Identify which cell holds the provided text, then report its [X, Y] central coordinate. 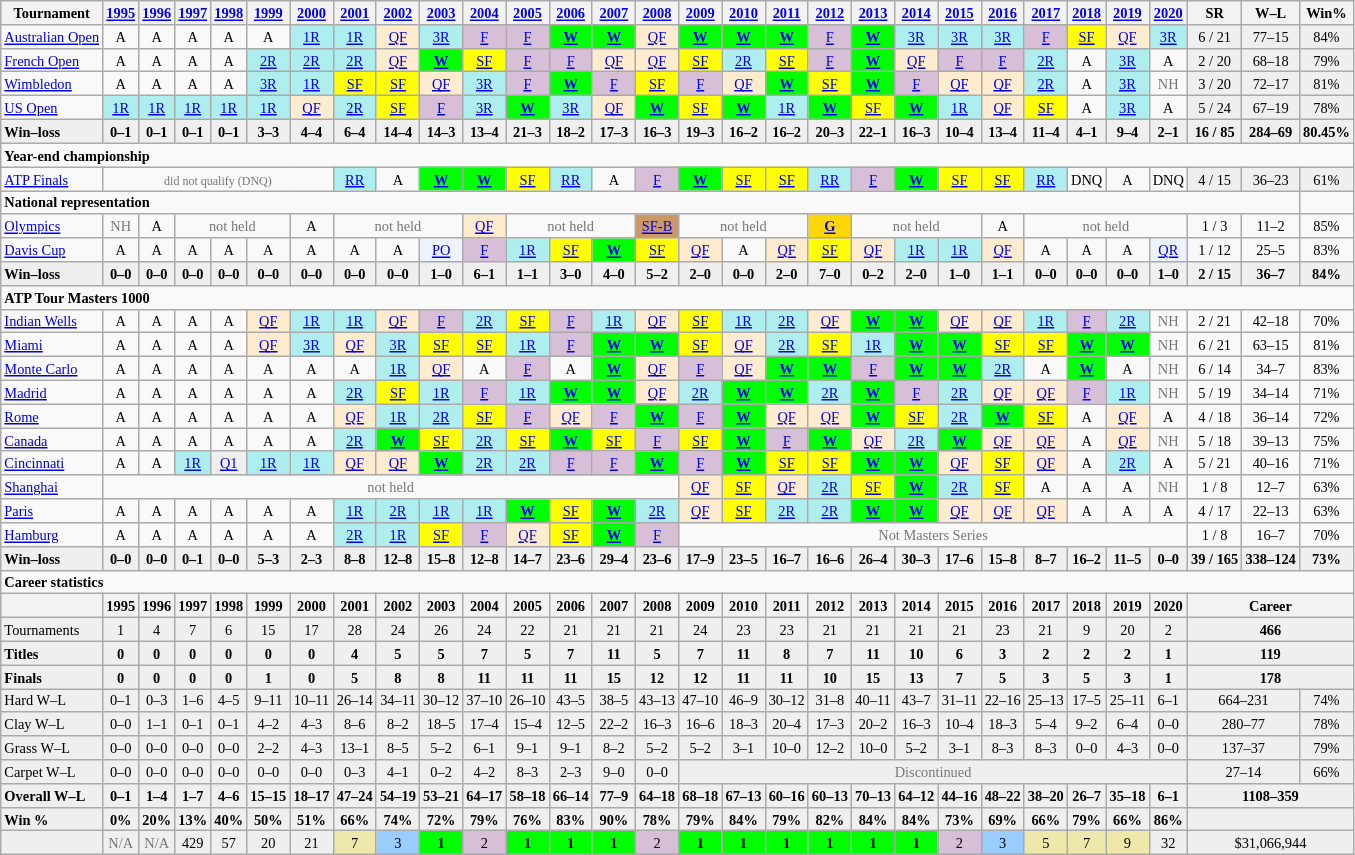
26–10 [528, 700]
5 / 18 [1214, 439]
60–16 [786, 795]
36–7 [1271, 273]
76% [528, 819]
10–11 [312, 700]
22–2 [614, 724]
54–19 [398, 795]
4 / 15 [1214, 178]
Wimbledon [52, 84]
22–13 [1271, 510]
11–5 [1128, 558]
9–0 [614, 771]
1 / 12 [1214, 250]
77–15 [1271, 36]
34–11 [398, 700]
5 / 21 [1214, 463]
QR [1168, 250]
0% [121, 819]
4–4 [312, 131]
Clay W–L [52, 724]
26–14 [354, 700]
26–7 [1086, 795]
14–7 [528, 558]
86% [1168, 819]
Titles [52, 653]
57 [229, 842]
38–5 [614, 700]
40% [229, 819]
75% [1326, 439]
70–13 [872, 795]
W–L [1271, 12]
69% [1002, 819]
Grass W–L [52, 748]
40–11 [872, 700]
Career statistics [678, 582]
60–13 [830, 795]
$31,066,944 [1270, 842]
43–13 [656, 700]
Madrid [52, 392]
14–3 [440, 131]
PO [440, 250]
66–14 [570, 795]
7–0 [830, 273]
26 [440, 629]
Overall W–L [52, 795]
13 [916, 676]
National representation [650, 202]
64–17 [484, 795]
63–15 [1271, 344]
Not Masters Series [934, 534]
12–7 [1271, 487]
64–12 [916, 795]
15–15 [268, 795]
47–24 [354, 795]
9–4 [1128, 131]
26–4 [872, 558]
5–4 [1046, 724]
5 / 19 [1214, 392]
20–3 [830, 131]
13% [193, 819]
18–5 [440, 724]
2 / 20 [1214, 60]
1–7 [193, 795]
ATP Tour Masters 1000 [678, 297]
1–6 [193, 700]
61% [1326, 178]
Career [1270, 605]
43–7 [916, 700]
90% [614, 819]
20% [157, 819]
72–17 [1271, 84]
67–19 [1271, 107]
44–16 [960, 795]
3–0 [570, 273]
2–2 [268, 748]
22 [528, 629]
27–14 [1243, 771]
38–20 [1046, 795]
Win% [1326, 12]
4–0 [614, 273]
11–2 [1271, 226]
31–11 [960, 700]
4–5 [229, 700]
17–9 [700, 558]
9–11 [268, 700]
5–3 [268, 558]
466 [1270, 629]
429 [193, 842]
46–9 [744, 700]
58–18 [528, 795]
SR [1214, 12]
119 [1270, 653]
8–5 [398, 748]
Olympics [52, 226]
8–6 [354, 724]
80.45% [1326, 131]
178 [1270, 676]
SF-B [656, 226]
51% [312, 819]
25–11 [1128, 700]
3 / 20 [1214, 84]
20–2 [872, 724]
2 / 15 [1214, 273]
37–10 [484, 700]
14–4 [398, 131]
Shanghai [52, 487]
43–5 [570, 700]
28 [354, 629]
8–7 [1046, 558]
4 / 17 [1214, 510]
67–13 [744, 795]
Tournament [52, 12]
Indian Wells [52, 321]
Discontinued [934, 771]
16 / 85 [1214, 131]
Year-end championship [678, 155]
32 [1168, 842]
40–16 [1271, 463]
Carpet W–L [52, 771]
25–5 [1271, 250]
34–14 [1271, 392]
Rome [52, 416]
29–4 [614, 558]
2 / 21 [1214, 321]
1108–359 [1270, 795]
22–1 [872, 131]
Canada [52, 439]
19–3 [700, 131]
35–18 [1128, 795]
Tournaments [52, 629]
31–8 [830, 700]
French Open [52, 60]
22–16 [1002, 700]
20–4 [786, 724]
47–10 [700, 700]
6 / 14 [1214, 368]
17–5 [1086, 700]
18–17 [312, 795]
11–4 [1046, 131]
17–6 [960, 558]
Paris [52, 510]
18–2 [570, 131]
284–69 [1271, 131]
ATP Finals [52, 178]
21–3 [528, 131]
39 / 165 [1214, 558]
48–22 [1002, 795]
30–3 [916, 558]
15–4 [528, 724]
4 / 18 [1214, 416]
Australian Open [52, 36]
50% [268, 819]
Hamburg [52, 534]
82% [830, 819]
338–124 [1271, 558]
34–7 [1271, 368]
US Open [52, 107]
664–231 [1243, 700]
2–1 [1168, 131]
137–37 [1243, 748]
23–5 [744, 558]
Hard W–L [52, 700]
9–2 [1086, 724]
280–77 [1243, 724]
Miami [52, 344]
Q1 [229, 463]
64–18 [656, 795]
1 / 3 [1214, 226]
1–4 [157, 795]
did not qualify (DNQ) [218, 178]
85% [1326, 226]
13–1 [354, 748]
3–3 [268, 131]
17 [312, 629]
G [830, 226]
Finals [52, 676]
Davis Cup [52, 250]
Cincinnati [52, 463]
4–6 [229, 795]
17–4 [484, 724]
36–14 [1271, 416]
Monte Carlo [52, 368]
53–21 [440, 795]
42–18 [1271, 321]
12–5 [570, 724]
39–13 [1271, 439]
Win % [52, 819]
77–9 [614, 795]
36–23 [1271, 178]
5 / 24 [1214, 107]
25–13 [1046, 700]
12–2 [830, 748]
8–8 [354, 558]
